Find where the given text appears and provide that cell's center as (x, y) coordinate. 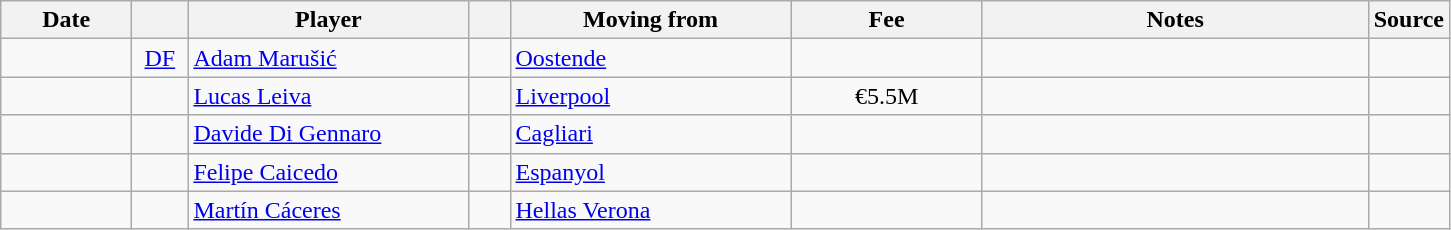
Espanyol (650, 172)
Oostende (650, 58)
Source (1408, 20)
Fee (886, 20)
Martín Cáceres (328, 210)
Notes (1175, 20)
Lucas Leiva (328, 96)
Liverpool (650, 96)
Hellas Verona (650, 210)
€5.5M (886, 96)
DF (160, 58)
Moving from (650, 20)
Adam Marušić (328, 58)
Davide Di Gennaro (328, 134)
Cagliari (650, 134)
Felipe Caicedo (328, 172)
Date (66, 20)
Player (328, 20)
